Find where the given text appears and provide that cell's center as [X, Y] coordinate. 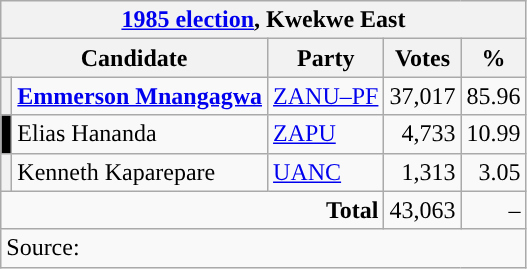
37,017 [422, 96]
Source: [264, 248]
Votes [422, 58]
85.96 [494, 96]
ZANU–PF [326, 96]
Total [192, 210]
% [494, 58]
3.05 [494, 172]
4,733 [422, 134]
Elias Hananda [140, 134]
Party [326, 58]
ZAPU [326, 134]
Candidate [134, 58]
Emmerson Mnangagwa [140, 96]
Kenneth Kaparepare [140, 172]
– [494, 210]
UANC [326, 172]
43,063 [422, 210]
1985 election, Kwekwe East [264, 20]
1,313 [422, 172]
10.99 [494, 134]
